Return the (X, Y) coordinate for the center point of the cell that contains the specified text.  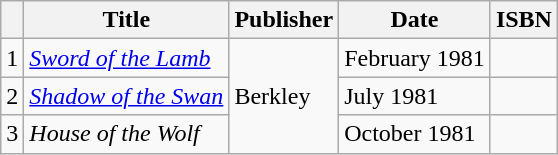
Title (126, 20)
1 (12, 58)
Berkley (284, 96)
House of the Wolf (126, 134)
Publisher (284, 20)
2 (12, 96)
3 (12, 134)
October 1981 (415, 134)
July 1981 (415, 96)
February 1981 (415, 58)
Shadow of the Swan (126, 96)
Date (415, 20)
ISBN (524, 20)
Sword of the Lamb (126, 58)
